Capture the cell that displays the provided text and extract its (X, Y) central coordinate. 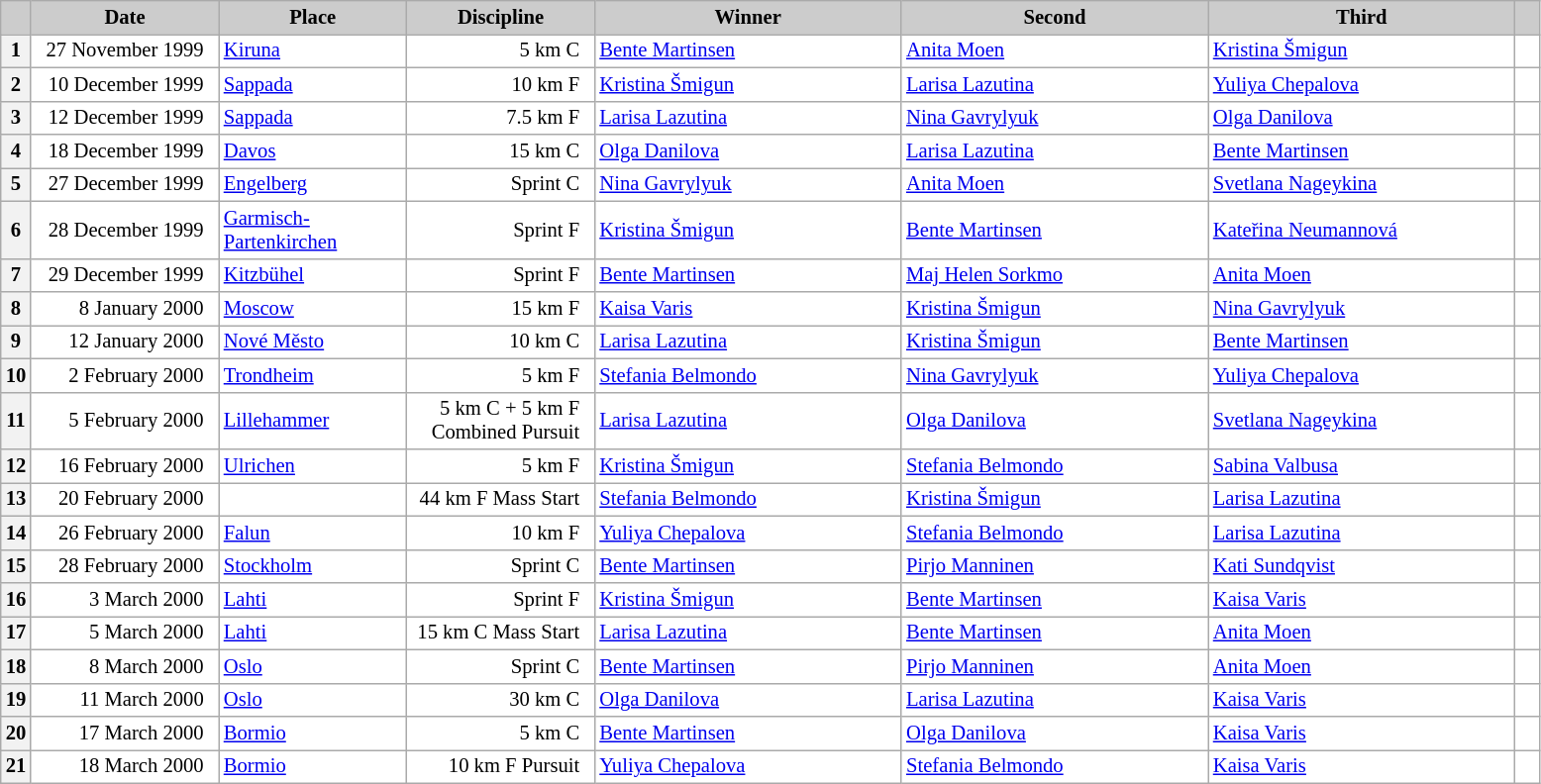
Kateřina Neumannová (1362, 230)
Discipline (501, 17)
5 (16, 184)
18 December 1999 (125, 151)
27 November 1999 (125, 50)
8 January 2000 (125, 308)
10 km F Pursuit (501, 766)
Sabina Valbusa (1362, 466)
18 March 2000 (125, 766)
12 January 2000 (125, 342)
26 February 2000 (125, 533)
21 (16, 766)
28 December 1999 (125, 230)
2 February 2000 (125, 375)
17 March 2000 (125, 734)
27 December 1999 (125, 184)
15 km F (501, 308)
5 km C + 5 km F Combined Pursuit (501, 421)
20 February 2000 (125, 499)
Maj Helen Sorkmo (1055, 275)
Falun (313, 533)
17 (16, 633)
15 km C Mass Start (501, 633)
15 km C (501, 151)
16 (16, 599)
10 km C (501, 342)
10 (16, 375)
Moscow (313, 308)
13 (16, 499)
5 March 2000 (125, 633)
11 (16, 421)
Kiruna (313, 50)
44 km F Mass Start (501, 499)
Ulrichen (313, 466)
19 (16, 700)
30 km C (501, 700)
28 February 2000 (125, 566)
8 (16, 308)
6 (16, 230)
Date (125, 17)
2 (16, 84)
Stockholm (313, 566)
15 (16, 566)
Nové Město (313, 342)
3 March 2000 (125, 599)
3 (16, 118)
Second (1055, 17)
Kitzbühel (313, 275)
9 (16, 342)
4 (16, 151)
Trondheim (313, 375)
11 March 2000 (125, 700)
12 (16, 466)
Third (1362, 17)
7 (16, 275)
16 February 2000 (125, 466)
1 (16, 50)
5 February 2000 (125, 421)
12 December 1999 (125, 118)
18 (16, 666)
10 December 1999 (125, 84)
Engelberg (313, 184)
8 March 2000 (125, 666)
Kati Sundqvist (1362, 566)
14 (16, 533)
Davos (313, 151)
29 December 1999 (125, 275)
Lillehammer (313, 421)
7.5 km F (501, 118)
Winner (748, 17)
20 (16, 734)
Place (313, 17)
Garmisch-Partenkirchen (313, 230)
